Pinpoint the cell where the given text exists, returning its [X, Y] midpoint coordinate. 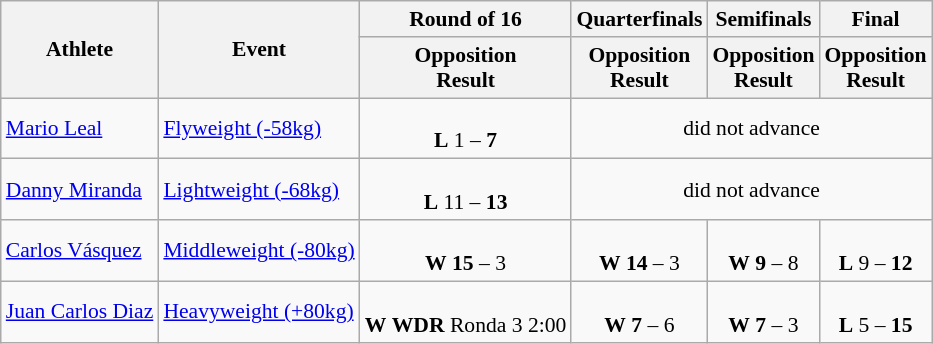
Lightweight (-68kg) [258, 190]
Mario Leal [80, 128]
Event [258, 50]
W 7 – 3 [763, 312]
Final [875, 19]
L 11 – 13 [466, 190]
Flyweight (-58kg) [258, 128]
W 7 – 6 [639, 312]
Quarterfinals [639, 19]
Middleweight (-80kg) [258, 250]
L 5 – 15 [875, 312]
Semifinals [763, 19]
Heavyweight (+80kg) [258, 312]
Athlete [80, 50]
W 9 – 8 [763, 250]
L 9 – 12 [875, 250]
Danny Miranda [80, 190]
L 1 – 7 [466, 128]
W 15 – 3 [466, 250]
Carlos Vásquez [80, 250]
Juan Carlos Diaz [80, 312]
W 14 – 3 [639, 250]
Round of 16 [466, 19]
W WDR Ronda 3 2:00 [466, 312]
